Find where the given text appears and provide that cell's center as (X, Y) coordinate. 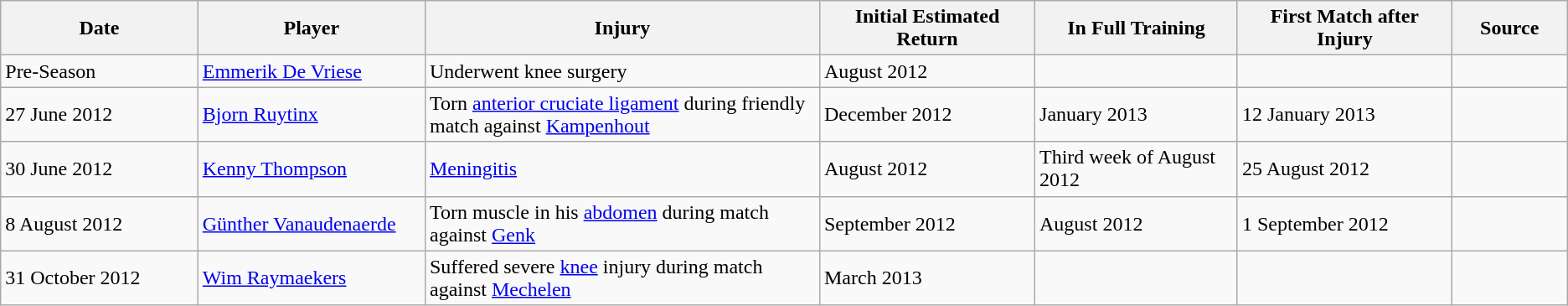
31 October 2012 (100, 278)
Suffered severe knee injury during match against Mechelen (622, 278)
Emmerik De Vriese (312, 71)
Meningitis (622, 169)
Pre-Season (100, 71)
8 August 2012 (100, 223)
27 June 2012 (100, 114)
Kenny Thompson (312, 169)
September 2012 (926, 223)
January 2013 (1137, 114)
25 August 2012 (1344, 169)
Underwent knee surgery (622, 71)
1 September 2012 (1344, 223)
March 2013 (926, 278)
12 January 2013 (1344, 114)
Source (1509, 29)
December 2012 (926, 114)
Torn muscle in his abdomen during match against Genk (622, 223)
First Match after Injury (1344, 29)
In Full Training (1137, 29)
Bjorn Ruytinx (312, 114)
Date (100, 29)
Injury (622, 29)
Initial Estimated Return (926, 29)
Player (312, 29)
Günther Vanaudenaerde (312, 223)
Torn anterior cruciate ligament during friendly match against Kampenhout (622, 114)
Wim Raymaekers (312, 278)
Third week of August 2012 (1137, 169)
30 June 2012 (100, 169)
